Return (x, y) of the center of cell containing provided text 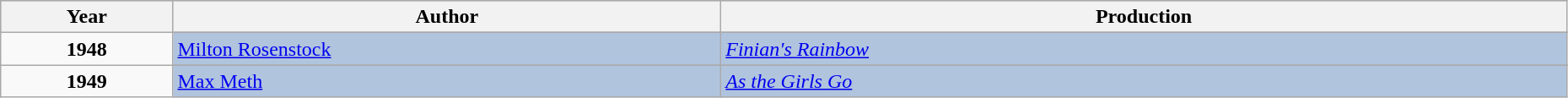
Year (87, 17)
Production (1144, 17)
1948 (87, 49)
Milton Rosenstock (447, 49)
Max Meth (447, 81)
As the Girls Go (1144, 81)
1949 (87, 81)
Finian's Rainbow (1144, 49)
Author (447, 17)
